For the text-containing cell, return its midpoint in [x, y] coordinate format. 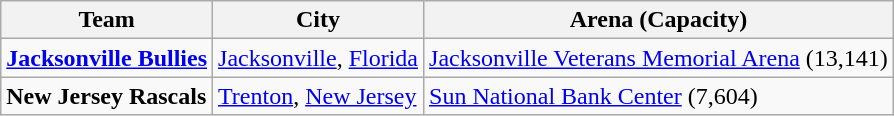
Jacksonville, Florida [318, 58]
City [318, 20]
Jacksonville Bullies [107, 58]
Team [107, 20]
Arena (Capacity) [659, 20]
Sun National Bank Center (7,604) [659, 96]
Trenton, New Jersey [318, 96]
Jacksonville Veterans Memorial Arena (13,141) [659, 58]
New Jersey Rascals [107, 96]
